Scan for the cell matching the given text and deliver its [X, Y] coordinate at center. 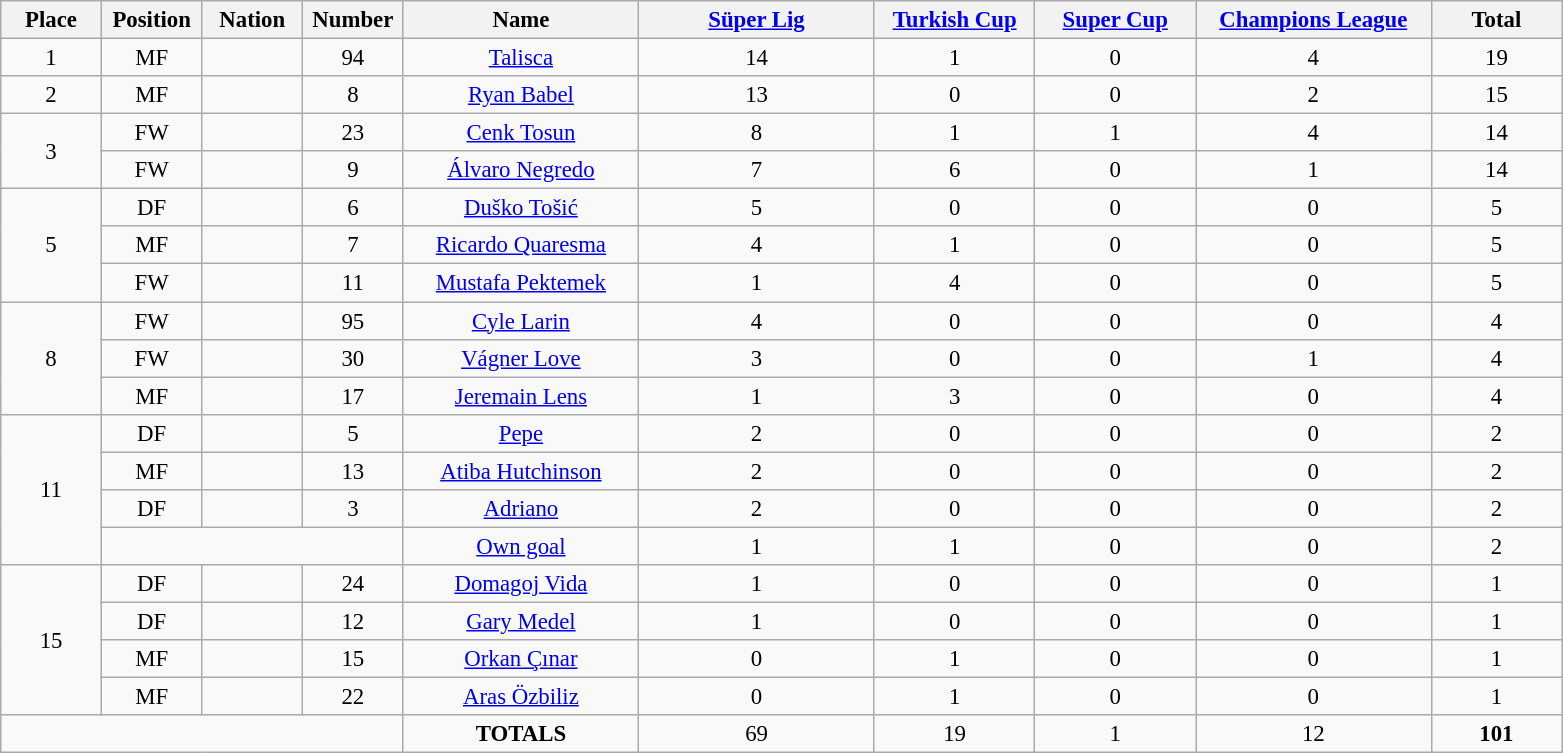
23 [354, 133]
94 [354, 58]
Place [52, 20]
Gary Medel [521, 621]
24 [354, 584]
Own goal [521, 546]
95 [354, 321]
Ricardo Quaresma [521, 245]
Pepe [521, 433]
Atiba Hutchinson [521, 471]
Mustafa Pektemek [521, 283]
Champions League [1314, 20]
Süper Lig [757, 20]
Talisca [521, 58]
Total [1496, 20]
TOTALS [521, 734]
Position [152, 20]
101 [1496, 734]
17 [354, 396]
Jeremain Lens [521, 396]
Cenk Tosun [521, 133]
Álvaro Negredo [521, 170]
Domagoj Vida [521, 584]
Vágner Love [521, 358]
Ryan Babel [521, 95]
69 [757, 734]
Nation [252, 20]
9 [354, 170]
Cyle Larin [521, 321]
Orkan Çınar [521, 659]
Name [521, 20]
Number [354, 20]
30 [354, 358]
Adriano [521, 509]
Super Cup [1116, 20]
Aras Özbiliz [521, 697]
22 [354, 697]
Turkish Cup [954, 20]
Duško Tošić [521, 208]
